Pinpoint the cell where the given text exists, returning its [x, y] midpoint coordinate. 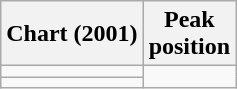
Chart (2001) [72, 34]
Peakposition [189, 34]
